Capture the cell that displays the provided text and extract its [x, y] central coordinate. 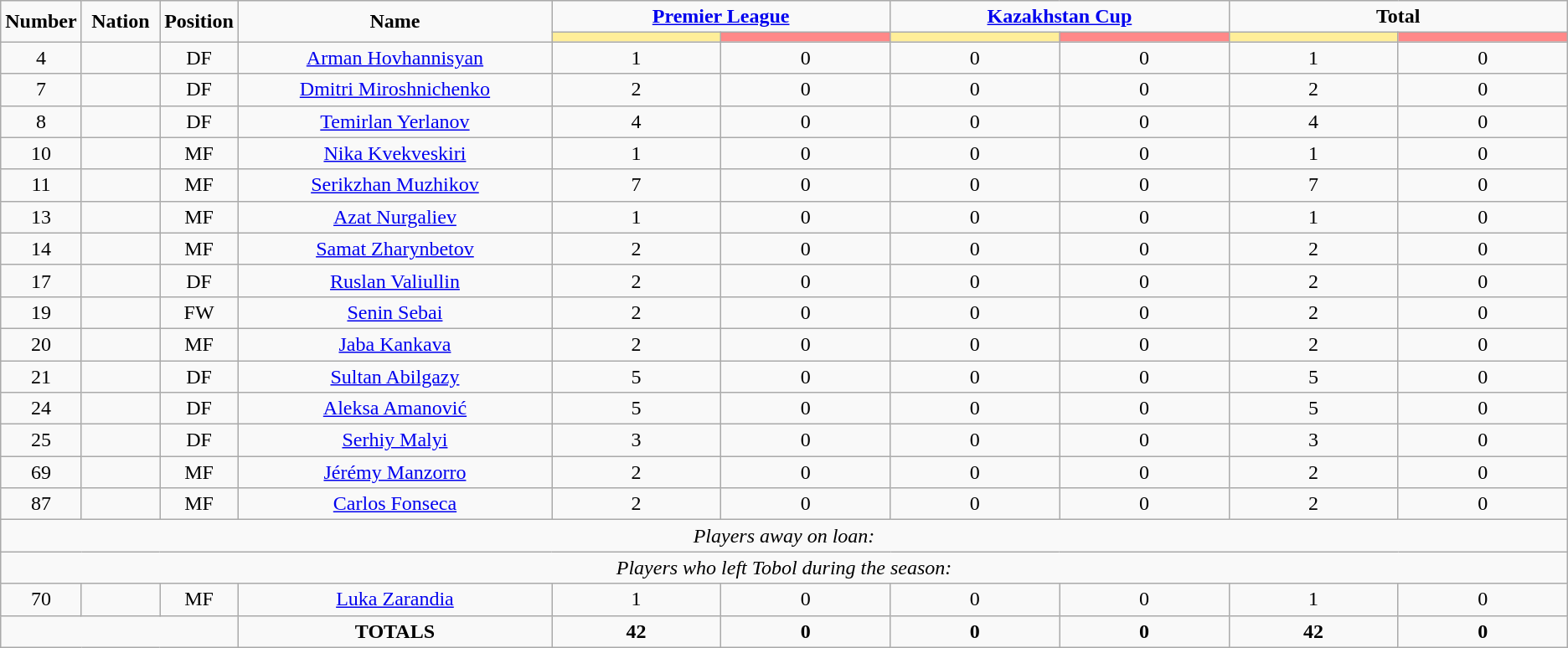
Jaba Kankava [395, 344]
14 [41, 249]
11 [41, 185]
Total [1398, 17]
Samat Zharynbetov [395, 249]
24 [41, 409]
13 [41, 217]
Temirlan Yerlanov [395, 121]
Carlos Fonseca [395, 504]
Dmitri Miroshnichenko [395, 90]
Arman Hovhannisyan [395, 58]
21 [41, 376]
69 [41, 472]
Nika Kvekveskiri [395, 153]
Serhiy Malyi [395, 440]
TOTALS [395, 631]
Senin Sebai [395, 312]
Name [395, 22]
10 [41, 153]
8 [41, 121]
Sultan Abilgazy [395, 376]
Players who left Tobol during the season: [784, 568]
20 [41, 344]
Nation [121, 22]
19 [41, 312]
Premier League [720, 17]
Azat Nurgaliev [395, 217]
Ruslan Valiullin [395, 280]
FW [199, 312]
Luka Zarandia [395, 599]
Aleksa Amanović [395, 409]
70 [41, 599]
Kazakhstan Cup [1060, 17]
25 [41, 440]
Jérémy Manzorro [395, 472]
Number [41, 22]
Serikzhan Muzhikov [395, 185]
17 [41, 280]
Players away on loan: [784, 536]
87 [41, 504]
Position [199, 22]
